Locate the cell with the specified text and output its (X, Y) center coordinate. 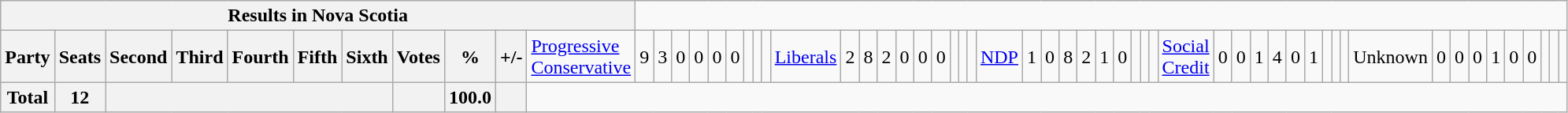
Sixth (367, 57)
Social Credit (1186, 57)
Fifth (317, 57)
Seats (80, 57)
% (469, 57)
Votes (418, 57)
3 (663, 57)
Liberals (806, 57)
Second (139, 57)
4 (1277, 57)
9 (644, 57)
Progressive Conservative (581, 57)
+/- (512, 57)
Third (200, 57)
Unknown (1391, 57)
NDP (999, 57)
Total (28, 97)
Fourth (260, 57)
12 (80, 97)
Party (28, 57)
Results in Nova Scotia (318, 16)
100.0 (469, 97)
